Return [x, y] of the center of cell containing provided text 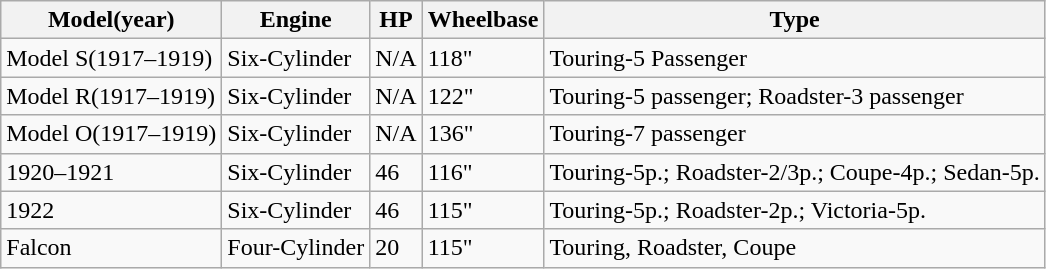
Engine [296, 20]
118" [483, 58]
Touring-5p.; Roadster-2p.; Victoria-5p. [794, 210]
Touring-5p.; Roadster-2/3p.; Coupe-4p.; Sedan-5p. [794, 172]
Wheelbase [483, 20]
Touring-5 passenger; Roadster-3 passenger [794, 96]
Model O(1917–1919) [112, 134]
116" [483, 172]
1922 [112, 210]
Model(year) [112, 20]
Type [794, 20]
122" [483, 96]
Touring, Roadster, Coupe [794, 248]
Touring-5 Passenger [794, 58]
136" [483, 134]
Four-Cylinder [296, 248]
HP [396, 20]
1920–1921 [112, 172]
20 [396, 248]
Model R(1917–1919) [112, 96]
Model S(1917–1919) [112, 58]
Falcon [112, 248]
Touring-7 passenger [794, 134]
